Extract the [x, y] coordinate from the center of the cell holding the provided text.  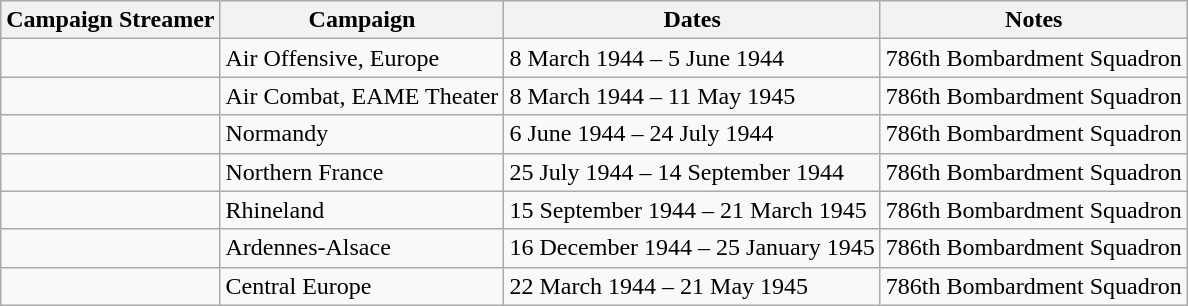
15 September 1944 – 21 March 1945 [692, 210]
Campaign Streamer [110, 20]
Central Europe [362, 286]
8 March 1944 – 11 May 1945 [692, 96]
16 December 1944 – 25 January 1945 [692, 248]
22 March 1944 – 21 May 1945 [692, 286]
Notes [1034, 20]
8 March 1944 – 5 June 1944 [692, 58]
Campaign [362, 20]
Air Offensive, Europe [362, 58]
Normandy [362, 134]
Rhineland [362, 210]
6 June 1944 – 24 July 1944 [692, 134]
Dates [692, 20]
25 July 1944 – 14 September 1944 [692, 172]
Air Combat, EAME Theater [362, 96]
Northern France [362, 172]
Ardennes-Alsace [362, 248]
